Scan for the cell matching the given text and deliver its [x, y] coordinate at center. 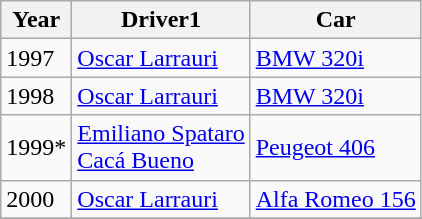
Emiliano Spataro Cacá Bueno [161, 148]
Car [336, 20]
2000 [36, 199]
1998 [36, 96]
Driver1 [161, 20]
Peugeot 406 [336, 148]
1997 [36, 58]
1999* [36, 148]
Alfa Romeo 156 [336, 199]
Year [36, 20]
